Identify which cell holds the provided text, then report its [X, Y] central coordinate. 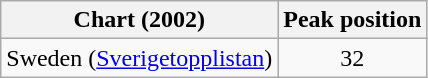
32 [352, 58]
Sweden (Sverigetopplistan) [140, 58]
Chart (2002) [140, 20]
Peak position [352, 20]
